Scan for the cell matching the given text and deliver its [X, Y] coordinate at center. 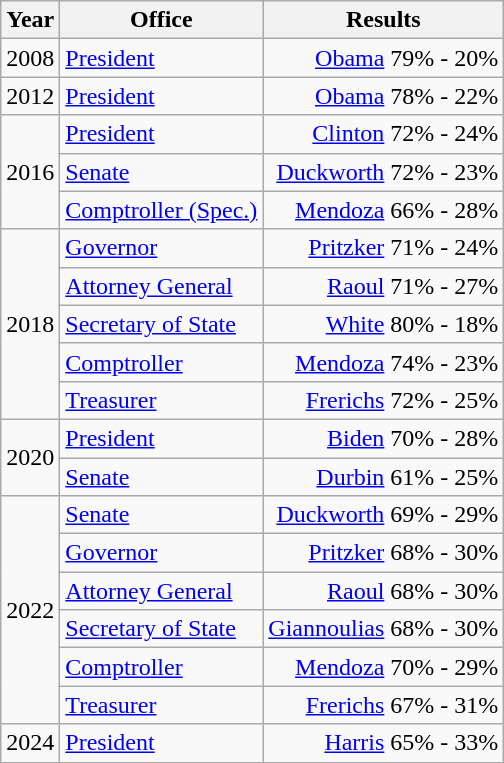
Obama 78% - 22% [384, 96]
Frerichs 67% - 31% [384, 705]
Duckworth 72% - 23% [384, 172]
Office [162, 20]
Mendoza 70% - 29% [384, 667]
Mendoza 74% - 23% [384, 362]
2022 [30, 610]
Frerichs 72% - 25% [384, 400]
2018 [30, 324]
Mendoza 66% - 28% [384, 210]
2008 [30, 58]
2024 [30, 743]
Year [30, 20]
Pritzker 68% - 30% [384, 553]
Duckworth 69% - 29% [384, 515]
Biden 70% - 28% [384, 438]
Pritzker 71% - 24% [384, 248]
Comptroller (Spec.) [162, 210]
White 80% - 18% [384, 324]
Harris 65% - 33% [384, 743]
Clinton 72% - 24% [384, 134]
Giannoulias 68% - 30% [384, 629]
Durbin 61% - 25% [384, 477]
Obama 79% - 20% [384, 58]
Raoul 68% - 30% [384, 591]
2020 [30, 457]
Results [384, 20]
2016 [30, 172]
2012 [30, 96]
Raoul 71% - 27% [384, 286]
